Return [x, y] of the center of cell containing provided text 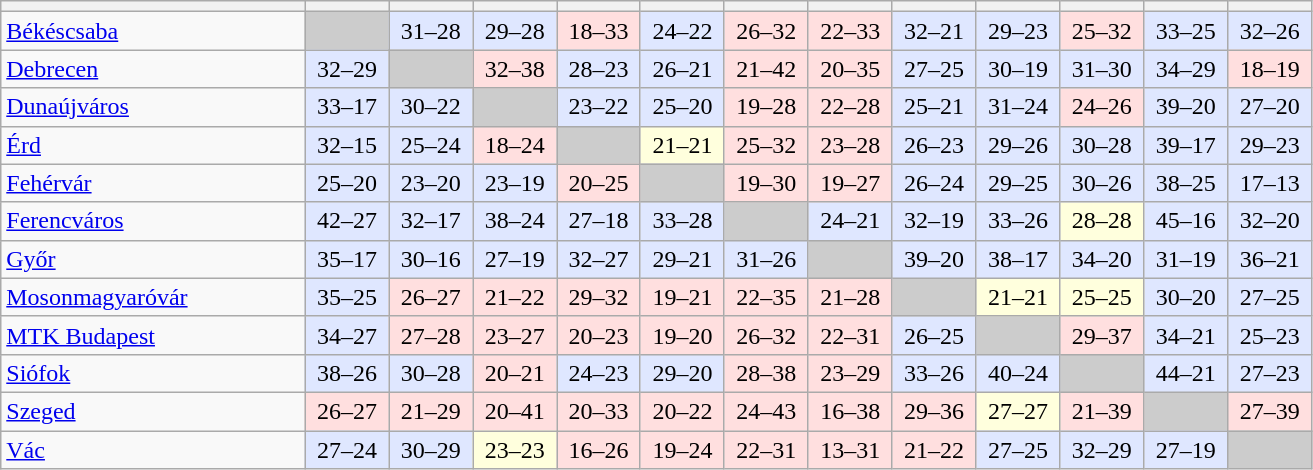
27–20 [1270, 107]
26–23 [934, 145]
23–27 [515, 335]
26–21 [682, 69]
Siófok [153, 373]
31–19 [1186, 259]
17–13 [1270, 183]
27–23 [1270, 373]
32–27 [599, 259]
21–28 [850, 297]
29–28 [515, 31]
16–38 [850, 411]
21–29 [431, 411]
26–24 [934, 183]
18–33 [599, 31]
35–25 [347, 297]
24–21 [850, 221]
32–21 [934, 31]
30–20 [1186, 297]
28–28 [1102, 221]
33–17 [347, 107]
38–25 [1186, 183]
29–20 [682, 373]
22–33 [850, 31]
31–24 [1018, 107]
22–28 [850, 107]
25–21 [934, 107]
Érd [153, 145]
20–35 [850, 69]
32–26 [1270, 31]
Mosonmagyaróvár [153, 297]
20–23 [599, 335]
24–23 [599, 373]
38–17 [1018, 259]
19–24 [682, 449]
32–38 [515, 69]
33–28 [682, 221]
MTK Budapest [153, 335]
19–28 [766, 107]
30–19 [1018, 69]
18–19 [1270, 69]
Szeged [153, 411]
25–23 [1270, 335]
29–25 [1018, 183]
29–26 [1018, 145]
39–17 [1186, 145]
34–20 [1102, 259]
32–17 [431, 221]
16–26 [599, 449]
18–24 [515, 145]
30–16 [431, 259]
34–27 [347, 335]
19–27 [850, 183]
27–18 [599, 221]
Debrecen [153, 69]
25–24 [431, 145]
30–26 [1102, 183]
23–23 [515, 449]
42–27 [347, 221]
23–28 [850, 145]
20–22 [682, 411]
30–22 [431, 107]
20–33 [599, 411]
31–30 [1102, 69]
Vác [153, 449]
36–21 [1270, 259]
23–19 [515, 183]
Dunaújváros [153, 107]
13–31 [850, 449]
34–21 [1186, 335]
44–21 [1186, 373]
33–25 [1186, 31]
38–24 [515, 221]
19–21 [682, 297]
27–24 [347, 449]
38–26 [347, 373]
45–16 [1186, 221]
20–25 [599, 183]
23–20 [431, 183]
31–28 [431, 31]
20–41 [515, 411]
32–15 [347, 145]
29–37 [1102, 335]
35–17 [347, 259]
27–27 [1018, 411]
Győr [153, 259]
28–38 [766, 373]
28–23 [599, 69]
24–26 [1102, 107]
20–21 [515, 373]
29–32 [599, 297]
26–25 [934, 335]
19–30 [766, 183]
21–39 [1102, 411]
32–20 [1270, 221]
32–19 [934, 221]
25–25 [1102, 297]
Békéscsaba [153, 31]
23–29 [850, 373]
29–21 [682, 259]
19–20 [682, 335]
40–24 [1018, 373]
Fehérvár [153, 183]
22–35 [766, 297]
30–29 [431, 449]
27–28 [431, 335]
21–42 [766, 69]
27–39 [1270, 411]
24–43 [766, 411]
Ferencváros [153, 221]
29–36 [934, 411]
34–29 [1186, 69]
24–22 [682, 31]
23–22 [599, 107]
31–26 [766, 259]
